Return the [X, Y] coordinate for the center point of the cell that contains the specified text.  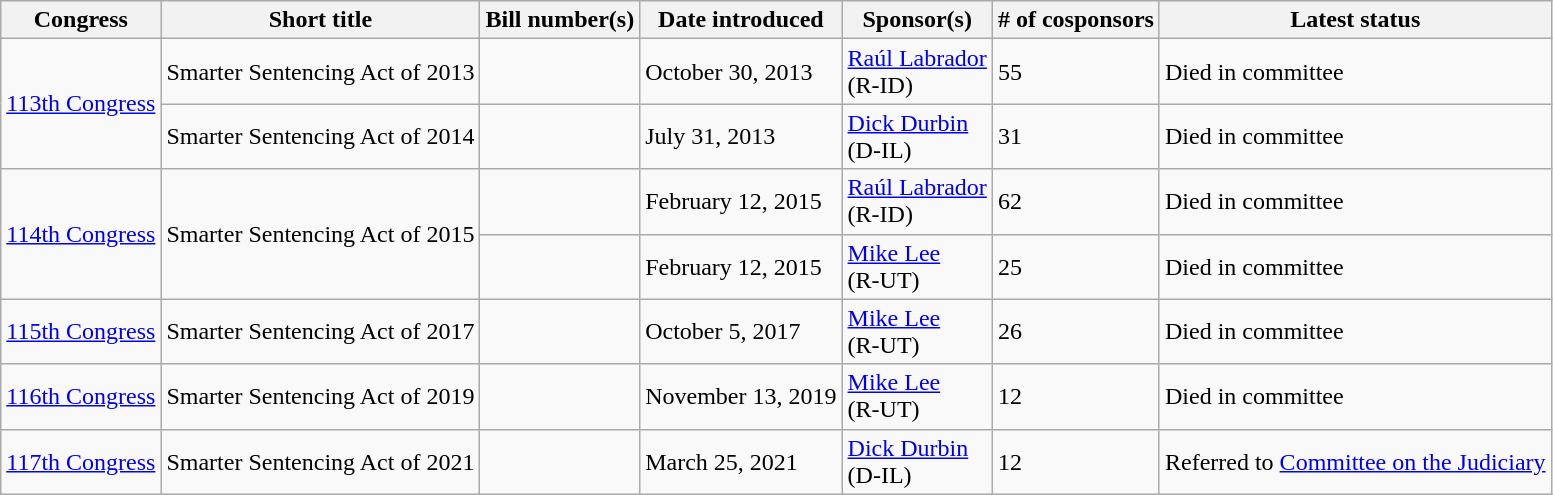
26 [1076, 332]
Smarter Sentencing Act of 2017 [320, 332]
116th Congress [81, 396]
March 25, 2021 [741, 462]
Referred to Committee on the Judiciary [1355, 462]
Bill number(s) [560, 20]
Smarter Sentencing Act of 2014 [320, 136]
114th Congress [81, 234]
October 30, 2013 [741, 72]
Congress [81, 20]
117th Congress [81, 462]
July 31, 2013 [741, 136]
Smarter Sentencing Act of 2019 [320, 396]
Date introduced [741, 20]
Smarter Sentencing Act of 2015 [320, 234]
62 [1076, 202]
Latest status [1355, 20]
Smarter Sentencing Act of 2021 [320, 462]
113th Congress [81, 104]
Sponsor(s) [917, 20]
31 [1076, 136]
October 5, 2017 [741, 332]
115th Congress [81, 332]
Smarter Sentencing Act of 2013 [320, 72]
Short title [320, 20]
25 [1076, 266]
November 13, 2019 [741, 396]
55 [1076, 72]
# of cosponsors [1076, 20]
